Identify which cell holds the provided text, then report its (x, y) central coordinate. 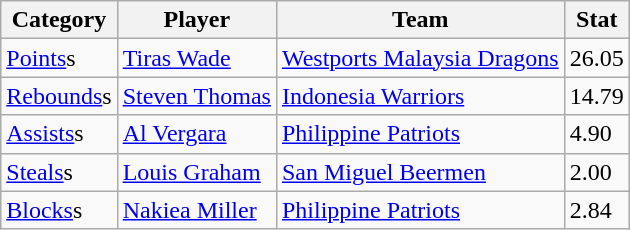
Assistss (59, 134)
Westports Malaysia Dragons (420, 58)
Stat (596, 20)
Al Vergara (196, 134)
Category (59, 20)
Indonesia Warriors (420, 96)
San Miguel Beermen (420, 172)
2.84 (596, 210)
4.90 (596, 134)
26.05 (596, 58)
Tiras Wade (196, 58)
Team (420, 20)
2.00 (596, 172)
Stealss (59, 172)
Player (196, 20)
Steven Thomas (196, 96)
14.79 (596, 96)
Pointss (59, 58)
Louis Graham (196, 172)
Blockss (59, 210)
Nakiea Miller (196, 210)
Reboundss (59, 96)
